Determine the (X, Y) coordinate at the center of the cell enclosing the given text.  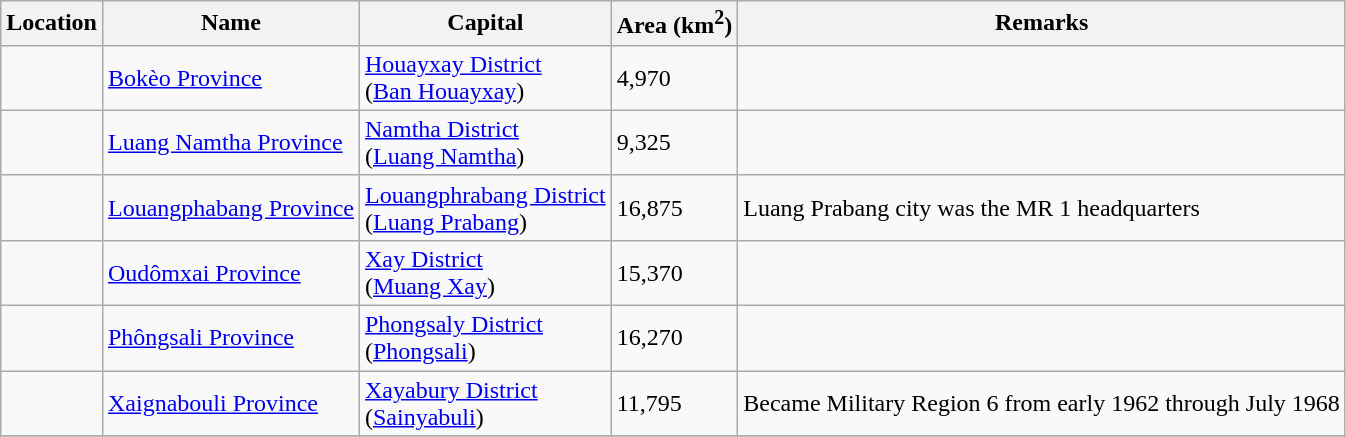
Capital (485, 24)
Oudômxai Province (230, 272)
Luang Namtha Province (230, 142)
Area (km2) (674, 24)
Luang Prabang city was the MR 1 headquarters (1042, 208)
Xay District(Muang Xay) (485, 272)
Phôngsali Province (230, 338)
Louangphrabang District(Luang Prabang) (485, 208)
Houayxay District(Ban Houayxay) (485, 78)
16,270 (674, 338)
Phongsaly District(Phongsali) (485, 338)
16,875 (674, 208)
Became Military Region 6 from early 1962 through July 1968 (1042, 404)
4,970 (674, 78)
Name (230, 24)
Remarks (1042, 24)
15,370 (674, 272)
9,325 (674, 142)
Louangphabang Province (230, 208)
11,795 (674, 404)
Xaignabouli Province (230, 404)
Xayabury District(Sainyabuli) (485, 404)
Location (52, 24)
Namtha District(Luang Namtha) (485, 142)
Bokèo Province (230, 78)
